Find where the given text appears and provide that cell's center as [x, y] coordinate. 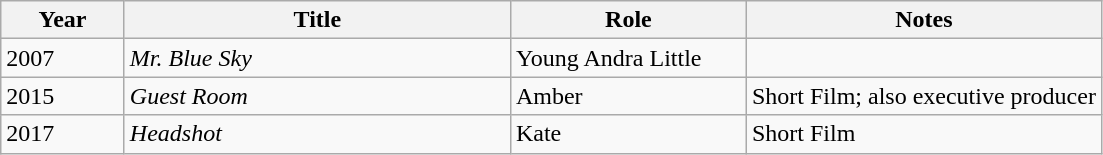
Title [317, 20]
2017 [63, 134]
Amber [628, 96]
Notes [924, 20]
Guest Room [317, 96]
Kate [628, 134]
2007 [63, 58]
Mr. Blue Sky [317, 58]
Headshot [317, 134]
Year [63, 20]
Role [628, 20]
Short Film; also executive producer [924, 96]
Short Film [924, 134]
Young Andra Little [628, 58]
2015 [63, 96]
